Search for the cell housing the specified text and yield its [x, y] center coordinate. 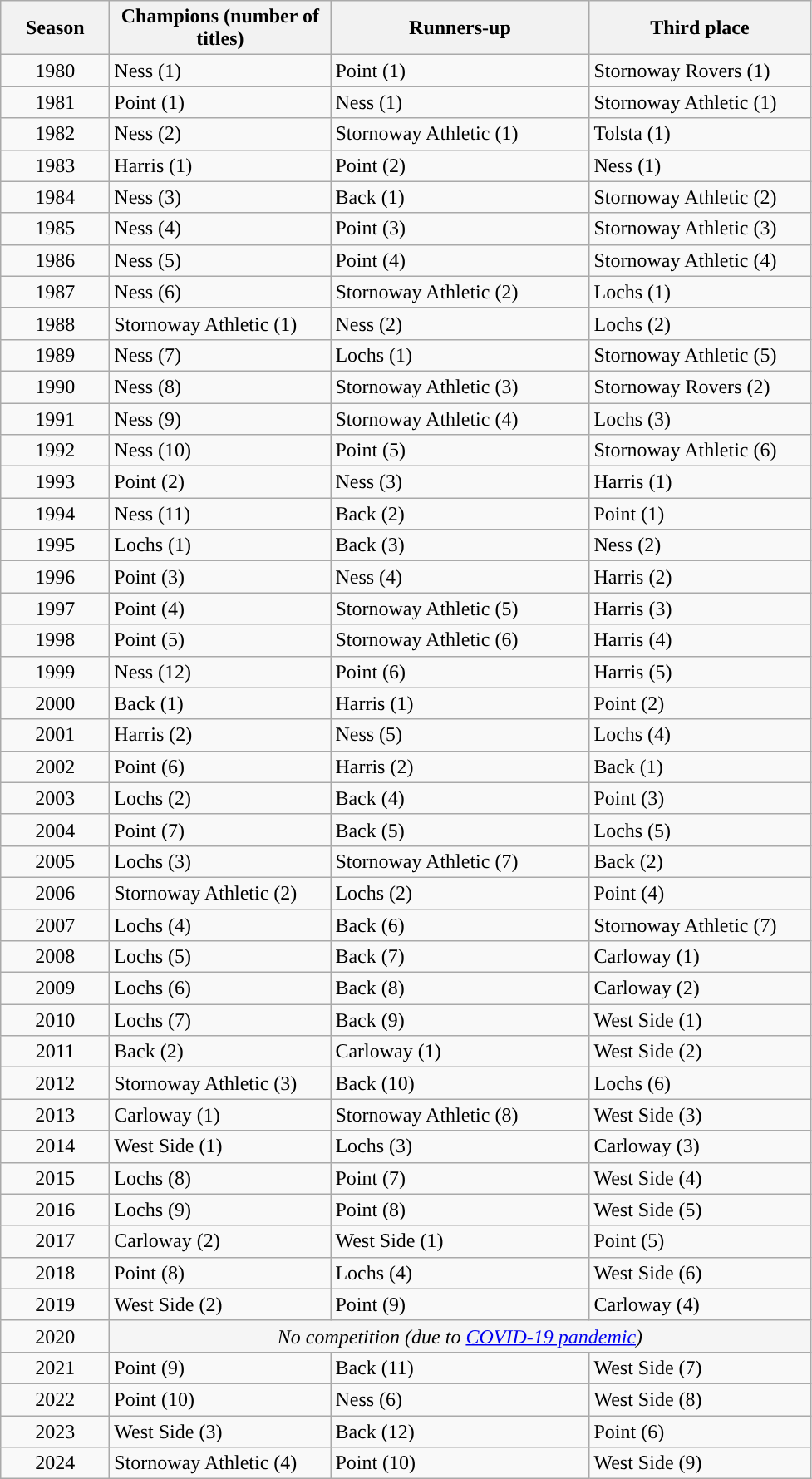
2008 [55, 957]
2016 [55, 1210]
2023 [55, 1431]
West Side (5) [700, 1210]
Ness (9) [220, 418]
Runners-up [460, 28]
Lochs (7) [220, 1020]
2019 [55, 1304]
Harris (5) [700, 672]
1986 [55, 260]
West Side (7) [700, 1368]
Harris (3) [700, 609]
Back (12) [460, 1431]
Season [55, 28]
Champions (number of titles) [220, 28]
Carloway (4) [700, 1304]
2014 [55, 1146]
2007 [55, 925]
1985 [55, 229]
Ness (10) [220, 451]
1995 [55, 545]
2005 [55, 861]
2013 [55, 1115]
Stornoway Rovers (1) [700, 71]
Ness (8) [220, 387]
Tolsta (1) [700, 134]
2024 [55, 1463]
Stornoway Athletic (8) [460, 1115]
Back (3) [460, 545]
1991 [55, 418]
1990 [55, 387]
1996 [55, 577]
2018 [55, 1273]
Back (4) [460, 798]
1997 [55, 609]
No competition (due to COVID-19 pandemic) [460, 1336]
1988 [55, 323]
2003 [55, 798]
1984 [55, 197]
2001 [55, 735]
Back (9) [460, 1020]
Back (10) [460, 1083]
West Side (8) [700, 1399]
1994 [55, 514]
2021 [55, 1368]
1983 [55, 165]
2009 [55, 988]
Ness (11) [220, 514]
Lochs (9) [220, 1210]
Carloway (3) [700, 1146]
West Side (4) [700, 1178]
Ness (7) [220, 355]
2006 [55, 893]
Back (7) [460, 957]
1989 [55, 355]
Ness (12) [220, 672]
2002 [55, 767]
1982 [55, 134]
Back (8) [460, 988]
Back (11) [460, 1368]
Stornoway Rovers (2) [700, 387]
1981 [55, 102]
Harris (4) [700, 640]
2000 [55, 703]
Lochs (8) [220, 1178]
1980 [55, 71]
2004 [55, 830]
1993 [55, 482]
1998 [55, 640]
1987 [55, 292]
Third place [700, 28]
West Side (9) [700, 1463]
2015 [55, 1178]
Back (6) [460, 925]
1999 [55, 672]
2011 [55, 1052]
2012 [55, 1083]
2010 [55, 1020]
2022 [55, 1399]
2020 [55, 1336]
2017 [55, 1241]
Back (5) [460, 830]
West Side (6) [700, 1273]
1992 [55, 451]
